Return the (x, y) coordinate for the center point of the cell that contains the specified text.  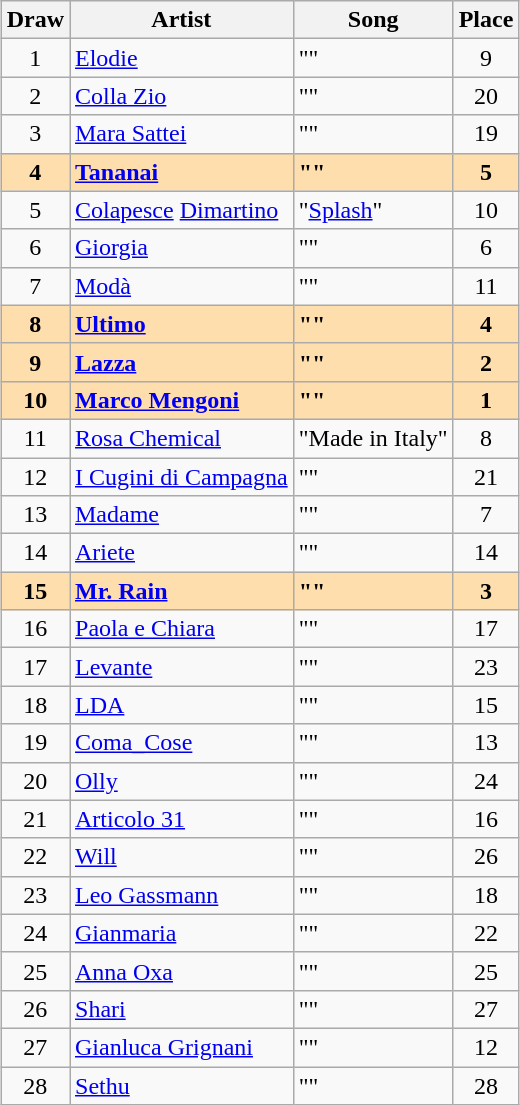
Colla Zio (182, 96)
Olly (182, 781)
LDA (182, 705)
Song (373, 20)
Draw (35, 20)
Artist (182, 20)
Giorgia (182, 248)
Sethu (182, 1085)
Modà (182, 286)
"Made in Italy" (373, 438)
Place (486, 20)
Mr. Rain (182, 591)
Levante (182, 667)
Tananai (182, 172)
Articolo 31 (182, 819)
Colapesce Dimartino (182, 210)
Leo Gassmann (182, 895)
I Cugini di Campagna (182, 477)
Lazza (182, 362)
Mara Sattei (182, 134)
Marco Mengoni (182, 400)
Elodie (182, 58)
Rosa Chemical (182, 438)
Gianluca Grignani (182, 1047)
Will (182, 857)
Shari (182, 1009)
Ultimo (182, 324)
Gianmaria (182, 933)
Coma_Cose (182, 743)
Ariete (182, 553)
Madame (182, 515)
Paola e Chiara (182, 629)
Anna Oxa (182, 971)
"Splash" (373, 210)
